Output the [X, Y] coordinate of the center of the cell containing the given text.  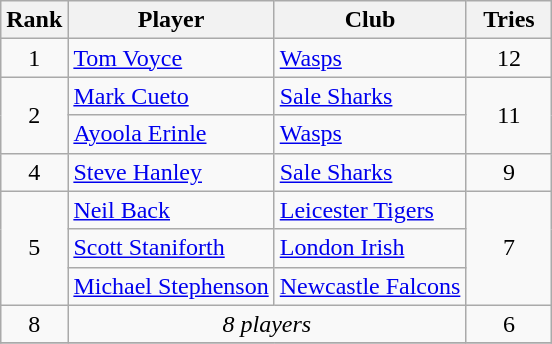
8 players [267, 324]
Rank [34, 20]
12 [509, 58]
Newcastle Falcons [370, 286]
5 [34, 248]
9 [509, 172]
Player [171, 20]
Neil Back [171, 210]
Steve Hanley [171, 172]
Mark Cueto [171, 96]
8 [34, 324]
2 [34, 115]
Tries [509, 20]
1 [34, 58]
4 [34, 172]
6 [509, 324]
Ayoola Erinle [171, 134]
Club [370, 20]
Michael Stephenson [171, 286]
7 [509, 248]
Tom Voyce [171, 58]
11 [509, 115]
Leicester Tigers [370, 210]
Scott Staniforth [171, 248]
London Irish [370, 248]
